Extract the [x, y] coordinate from the center of the cell holding the provided text.  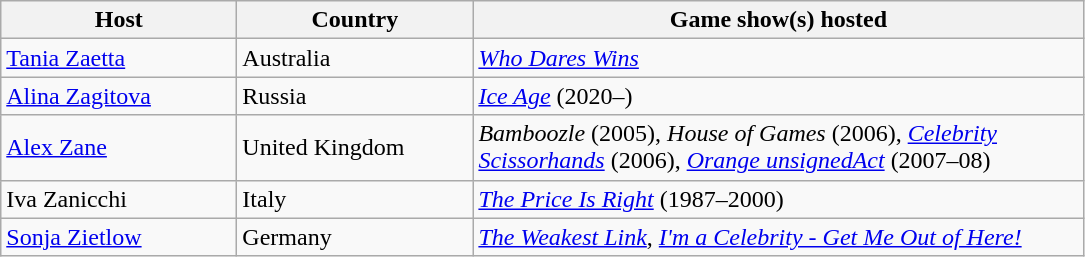
The Price Is Right (1987–2000) [778, 199]
The Weakest Link, I'm a Celebrity - Get Me Out of Here! [778, 237]
Sonja Zietlow [119, 237]
Ice Age (2020–) [778, 96]
Iva Zanicchi [119, 199]
Alina Zagitova [119, 96]
Game show(s) hosted [778, 20]
Australia [355, 58]
Country [355, 20]
Italy [355, 199]
Alex Zane [119, 148]
United Kingdom [355, 148]
Who Dares Wins [778, 58]
Germany [355, 237]
Tania Zaetta [119, 58]
Host [119, 20]
Russia [355, 96]
Bamboozle (2005), House of Games (2006), Celebrity Scissorhands (2006), Orange unsignedAct (2007–08) [778, 148]
